Return the [x, y] coordinate for the center point of the cell that contains the specified text.  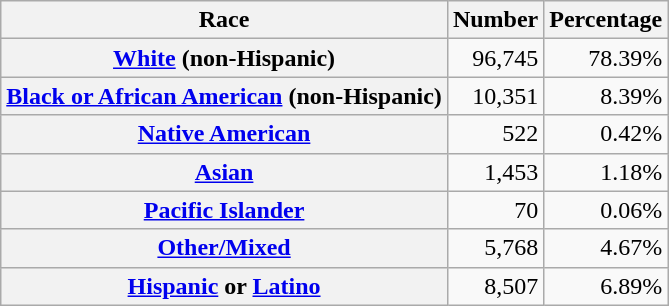
1.18% [606, 172]
70 [495, 210]
6.89% [606, 286]
78.39% [606, 58]
0.42% [606, 134]
Native American [224, 134]
1,453 [495, 172]
Percentage [606, 20]
Other/Mixed [224, 248]
8,507 [495, 286]
10,351 [495, 96]
Hispanic or Latino [224, 286]
Race [224, 20]
Pacific Islander [224, 210]
0.06% [606, 210]
Black or African American (non-Hispanic) [224, 96]
522 [495, 134]
Number [495, 20]
96,745 [495, 58]
8.39% [606, 96]
4.67% [606, 248]
White (non-Hispanic) [224, 58]
Asian [224, 172]
5,768 [495, 248]
